Identify which cell holds the provided text, then report its [X, Y] central coordinate. 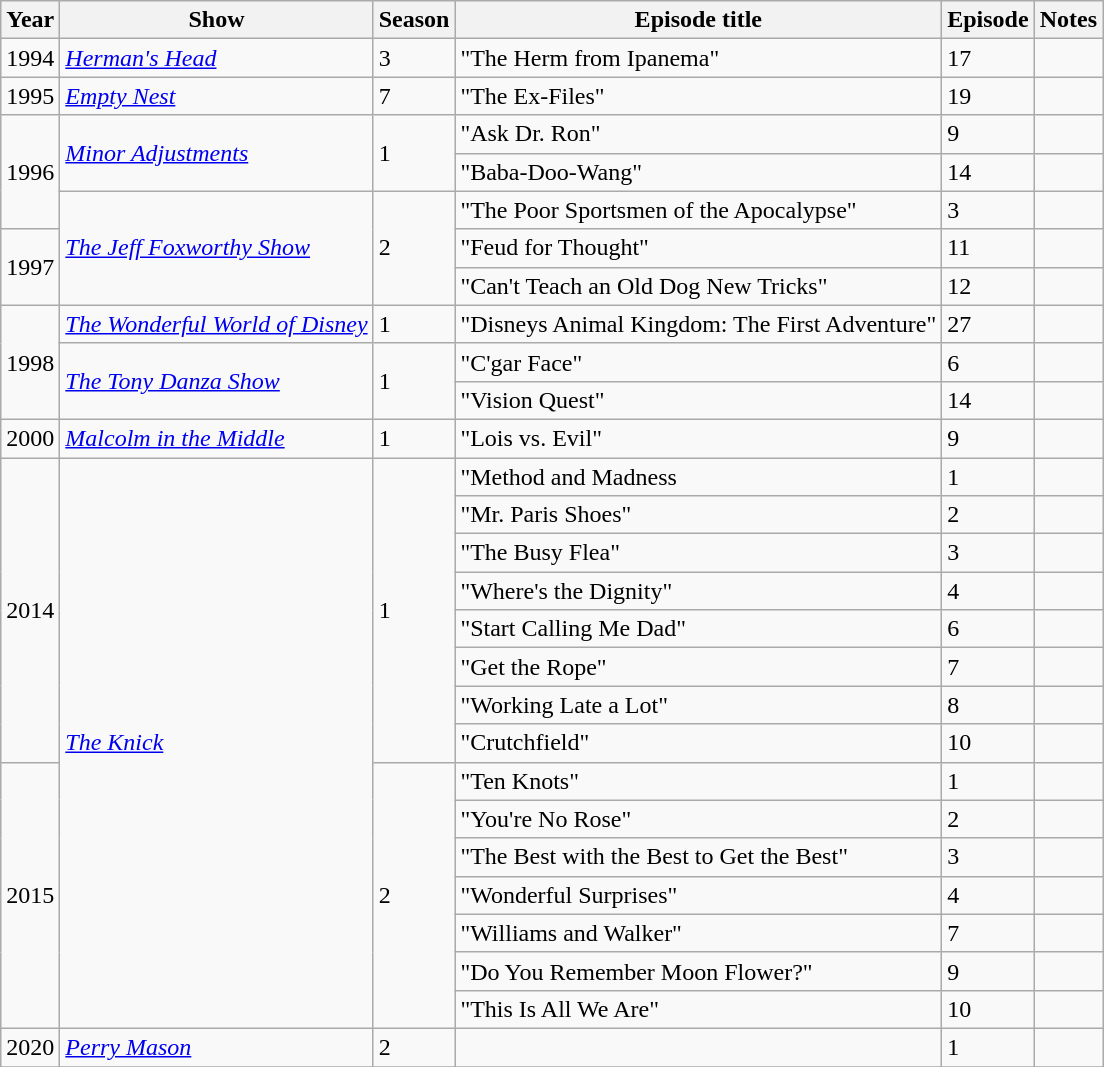
1995 [30, 96]
"The Ex-Files" [698, 96]
"Disneys Animal Kingdom: The First Adventure" [698, 324]
Season [414, 20]
"Can't Teach an Old Dog New Tricks" [698, 286]
"Where's the Dignity" [698, 591]
"Ask Dr. Ron" [698, 134]
"Mr. Paris Shoes" [698, 515]
Year [30, 20]
Episode [988, 20]
"Ten Knots" [698, 781]
Episode title [698, 20]
2014 [30, 610]
1996 [30, 172]
Empty Nest [216, 96]
"The Busy Flea" [698, 553]
2015 [30, 895]
Malcolm in the Middle [216, 438]
"Wonderful Surprises" [698, 895]
"C'gar Face" [698, 362]
Minor Adjustments [216, 153]
"Method and Madness [698, 477]
"Baba-Doo-Wang" [698, 172]
"The Poor Sportsmen of the Apocalypse" [698, 210]
"Feud for Thought" [698, 248]
11 [988, 248]
1997 [30, 267]
"Lois vs. Evil" [698, 438]
"Do You Remember Moon Flower?" [698, 971]
27 [988, 324]
The Knick [216, 744]
Notes [1068, 20]
"Working Late a Lot" [698, 705]
19 [988, 96]
"Start Calling Me Dad" [698, 629]
"This Is All We Are" [698, 1009]
17 [988, 58]
The Wonderful World of Disney [216, 324]
Perry Mason [216, 1047]
8 [988, 705]
2000 [30, 438]
Show [216, 20]
"Williams and Walker" [698, 933]
The Tony Danza Show [216, 381]
2020 [30, 1047]
"The Herm from Ipanema" [698, 58]
1994 [30, 58]
"Get the Rope" [698, 667]
"Crutchfield" [698, 743]
"You're No Rose" [698, 819]
Herman's Head [216, 58]
"The Best with the Best to Get the Best" [698, 857]
The Jeff Foxworthy Show [216, 248]
1998 [30, 362]
12 [988, 286]
"Vision Quest" [698, 400]
